Return [x, y] of the center of cell containing provided text 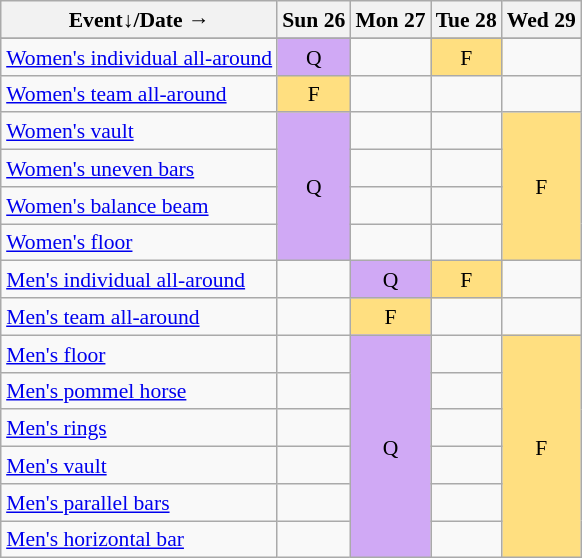
Men's individual all-around [139, 280]
Event↓/Date → [139, 20]
Men's horizontal bar [139, 538]
Tue 28 [466, 20]
Men's pommel horse [139, 390]
Women's individual all-around [139, 56]
Men's team all-around [139, 316]
Women's team all-around [139, 94]
Men's vault [139, 464]
Mon 27 [390, 20]
Women's uneven bars [139, 168]
Wed 29 [542, 20]
Women's floor [139, 242]
Sun 26 [314, 20]
Women's vault [139, 130]
Women's balance beam [139, 204]
Men's floor [139, 354]
Men's parallel bars [139, 502]
Men's rings [139, 428]
